Locate the cell with the specified text and output its (X, Y) center coordinate. 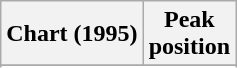
Peakposition (189, 34)
Chart (1995) (72, 34)
